Find where the given text appears and provide that cell's center as [X, Y] coordinate. 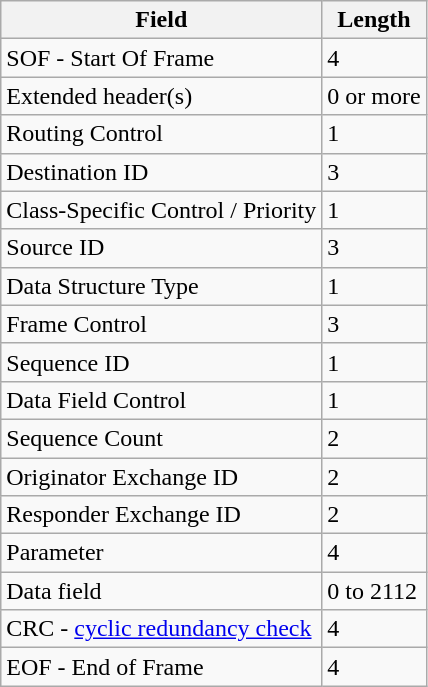
Frame Control [162, 324]
0 or more [374, 96]
Routing Control [162, 134]
Class-Specific Control / Priority [162, 210]
EOF - End of Frame [162, 667]
Source ID [162, 248]
Sequence ID [162, 362]
Destination ID [162, 172]
Length [374, 20]
Originator Exchange ID [162, 477]
CRC - cyclic redundancy check [162, 629]
Data Field Control [162, 400]
Data Structure Type [162, 286]
Data field [162, 591]
0 to 2112 [374, 591]
SOF - Start Of Frame [162, 58]
Responder Exchange ID [162, 515]
Extended header(s) [162, 96]
Sequence Count [162, 438]
Field [162, 20]
Parameter [162, 553]
